Locate the cell with the specified text and output its (x, y) center coordinate. 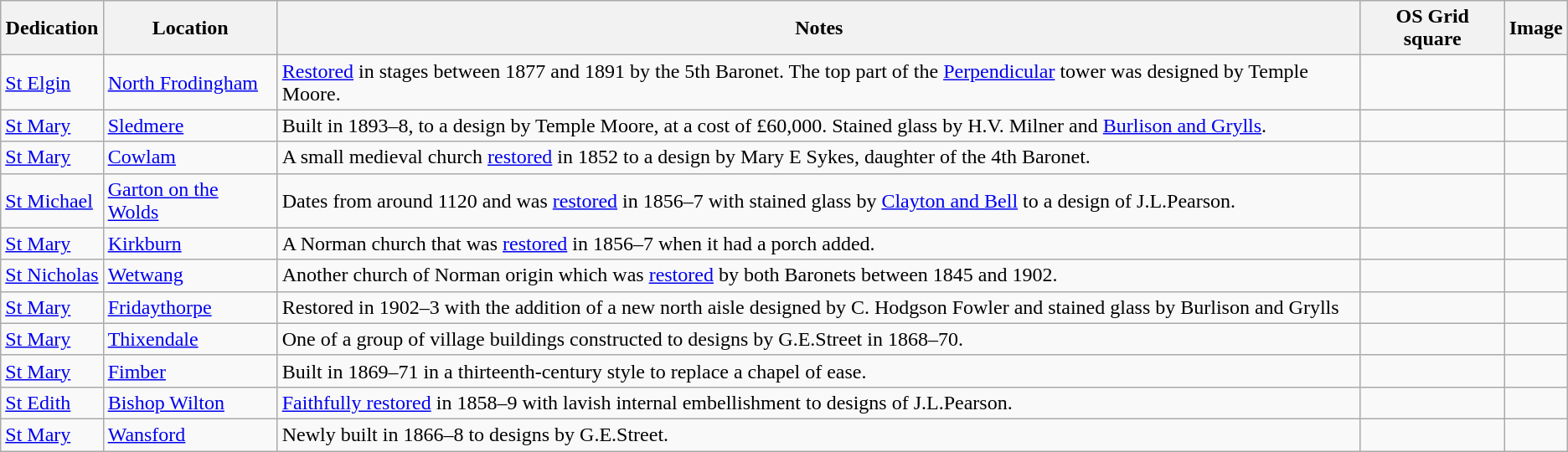
St Elgin (52, 82)
St Nicholas (52, 275)
Thixendale (190, 339)
Fridaythorpe (190, 307)
Location (190, 28)
Faithfully restored in 1858–9 with lavish internal embellishment to designs of J.L.Pearson. (819, 403)
Dedication (52, 28)
Cowlam (190, 157)
Garton on the Wolds (190, 201)
One of a group of village buildings constructed to designs by G.E.Street in 1868–70. (819, 339)
St Michael (52, 201)
Fimber (190, 371)
North Frodingham (190, 82)
Another church of Norman origin which was restored by both Baronets between 1845 and 1902. (819, 275)
Restored in stages between 1877 and 1891 by the 5th Baronet. The top part of the Perpendicular tower was designed by Temple Moore. (819, 82)
Wansford (190, 434)
A Norman church that was restored in 1856–7 when it had a porch added. (819, 244)
Bishop Wilton (190, 403)
St Edith (52, 403)
A small medieval church restored in 1852 to a design by Mary E Sykes, daughter of the 4th Baronet. (819, 157)
Image (1536, 28)
Wetwang (190, 275)
Newly built in 1866–8 to designs by G.E.Street. (819, 434)
Notes (819, 28)
Kirkburn (190, 244)
Built in 1869–71 in a thirteenth-century style to replace a chapel of ease. (819, 371)
OS Grid square (1432, 28)
Restored in 1902–3 with the addition of a new north aisle designed by C. Hodgson Fowler and stained glass by Burlison and Grylls (819, 307)
Built in 1893–8, to a design by Temple Moore, at a cost of £60,000. Stained glass by H.V. Milner and Burlison and Grylls. (819, 126)
Sledmere (190, 126)
Dates from around 1120 and was restored in 1856–7 with stained glass by Clayton and Bell to a design of J.L.Pearson. (819, 201)
